Output the [x, y] coordinate of the center of the cell containing the given text.  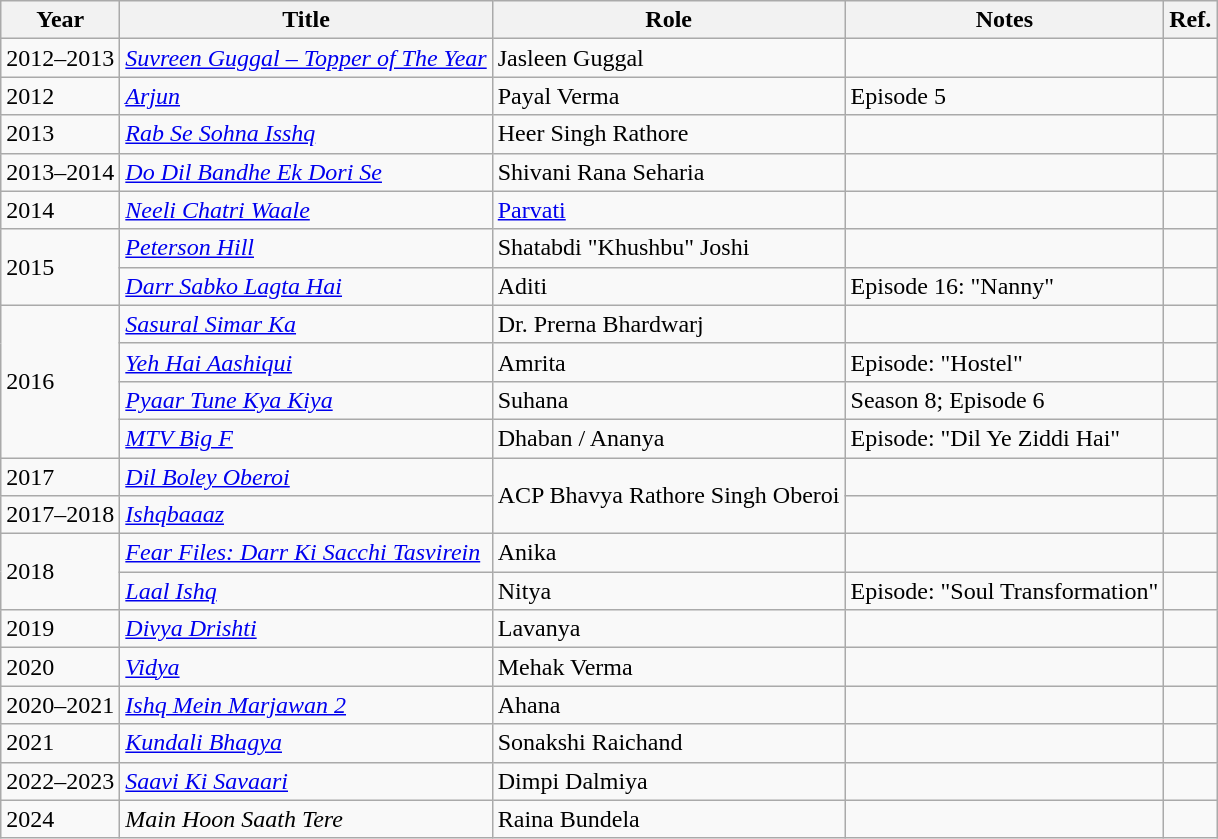
2024 [60, 819]
Payal Verma [668, 96]
Saavi Ki Savaari [306, 781]
Dil Boley Oberoi [306, 477]
Ishqbaaaz [306, 515]
Ref. [1190, 20]
Main Hoon Saath Tere [306, 819]
2017 [60, 477]
Amrita [668, 362]
Suhana [668, 400]
Lavanya [668, 629]
ACP Bhavya Rathore Singh Oberoi [668, 496]
Dhaban / Ananya [668, 438]
Episode: "Hostel" [1004, 362]
Jasleen Guggal [668, 58]
Arjun [306, 96]
2021 [60, 743]
Rab Se Sohna Isshq [306, 134]
Mehak Verma [668, 667]
Dr. Prerna Bhardwarj [668, 324]
Season 8; Episode 6 [1004, 400]
Year [60, 20]
Peterson Hill [306, 248]
2012 [60, 96]
Divya Drishti [306, 629]
Episode: "Dil Ye Ziddi Hai" [1004, 438]
Neeli Chatri Waale [306, 210]
Heer Singh Rathore [668, 134]
Aditi [668, 286]
2013 [60, 134]
Suvreen Guggal – Topper of The Year [306, 58]
2016 [60, 381]
Sonakshi Raichand [668, 743]
Darr Sabko Lagta Hai [306, 286]
MTV Big F [306, 438]
2013–2014 [60, 172]
Fear Files: Darr Ki Sacchi Tasvirein [306, 553]
Episode: "Soul Transformation" [1004, 591]
2012–2013 [60, 58]
2017–2018 [60, 515]
Yeh Hai Aashiqui [306, 362]
Pyaar Tune Kya Kiya [306, 400]
Do Dil Bandhe Ek Dori Se [306, 172]
Nitya [668, 591]
Sasural Simar Ka [306, 324]
Vidya [306, 667]
2015 [60, 267]
Ishq Mein Marjawan 2 [306, 705]
2020 [60, 667]
2018 [60, 572]
Notes [1004, 20]
Episode 5 [1004, 96]
Role [668, 20]
Ahana [668, 705]
Laal Ishq [306, 591]
2019 [60, 629]
Title [306, 20]
2022–2023 [60, 781]
Parvati [668, 210]
2020–2021 [60, 705]
Shatabdi "Khushbu" Joshi [668, 248]
Raina Bundela [668, 819]
2014 [60, 210]
Episode 16: "Nanny" [1004, 286]
Shivani Rana Seharia [668, 172]
Kundali Bhagya [306, 743]
Anika [668, 553]
Dimpi Dalmiya [668, 781]
